Find where the given text appears and provide that cell's center as (X, Y) coordinate. 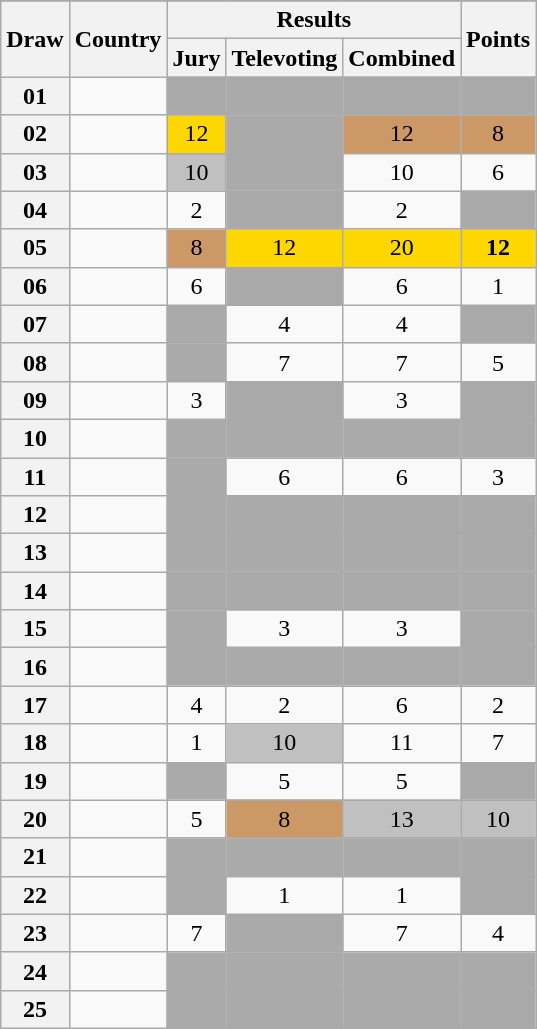
07 (35, 324)
Draw (35, 39)
15 (35, 629)
05 (35, 248)
21 (35, 857)
Points (498, 39)
08 (35, 362)
02 (35, 134)
Results (314, 20)
25 (35, 1009)
18 (35, 743)
19 (35, 781)
03 (35, 172)
22 (35, 895)
14 (35, 591)
16 (35, 667)
24 (35, 971)
17 (35, 705)
23 (35, 933)
09 (35, 400)
01 (35, 96)
Combined (402, 58)
Televoting (284, 58)
04 (35, 210)
Jury (196, 58)
06 (35, 286)
Country (118, 39)
